Output the [x, y] coordinate of the center of the cell containing the given text.  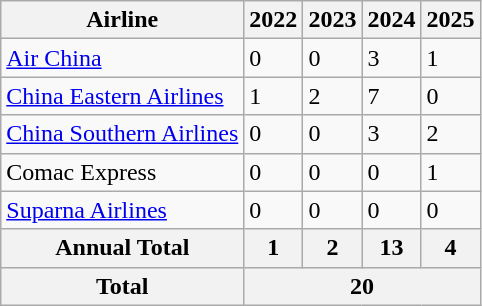
Airline [122, 20]
Comac Express [122, 172]
20 [362, 286]
2022 [274, 20]
7 [392, 96]
13 [392, 248]
2023 [332, 20]
China Southern Airlines [122, 134]
2024 [392, 20]
Total [122, 286]
Annual Total [122, 248]
Suparna Airlines [122, 210]
2025 [450, 20]
Air China [122, 58]
China Eastern Airlines [122, 96]
4 [450, 248]
